Find where the given text appears and provide that cell's center as (X, Y) coordinate. 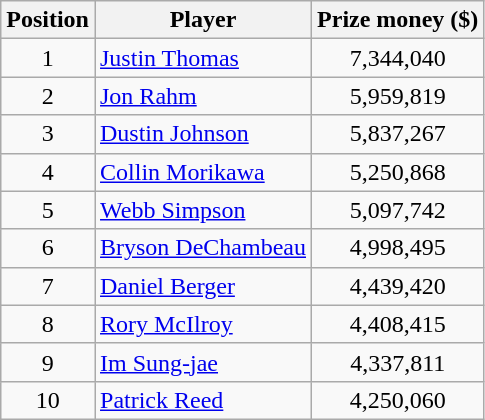
Im Sung-jae (202, 362)
Patrick Reed (202, 400)
Jon Rahm (202, 96)
Collin Morikawa (202, 172)
Position (48, 20)
4,408,415 (398, 324)
Webb Simpson (202, 210)
7 (48, 286)
Bryson DeChambeau (202, 248)
Justin Thomas (202, 58)
3 (48, 134)
Player (202, 20)
5,837,267 (398, 134)
9 (48, 362)
4,439,420 (398, 286)
1 (48, 58)
5 (48, 210)
Daniel Berger (202, 286)
Prize money ($) (398, 20)
4,998,495 (398, 248)
10 (48, 400)
4 (48, 172)
7,344,040 (398, 58)
2 (48, 96)
5,250,868 (398, 172)
4,337,811 (398, 362)
Rory McIlroy (202, 324)
8 (48, 324)
5,959,819 (398, 96)
6 (48, 248)
5,097,742 (398, 210)
4,250,060 (398, 400)
Dustin Johnson (202, 134)
